Find where the given text appears and provide that cell's center as [x, y] coordinate. 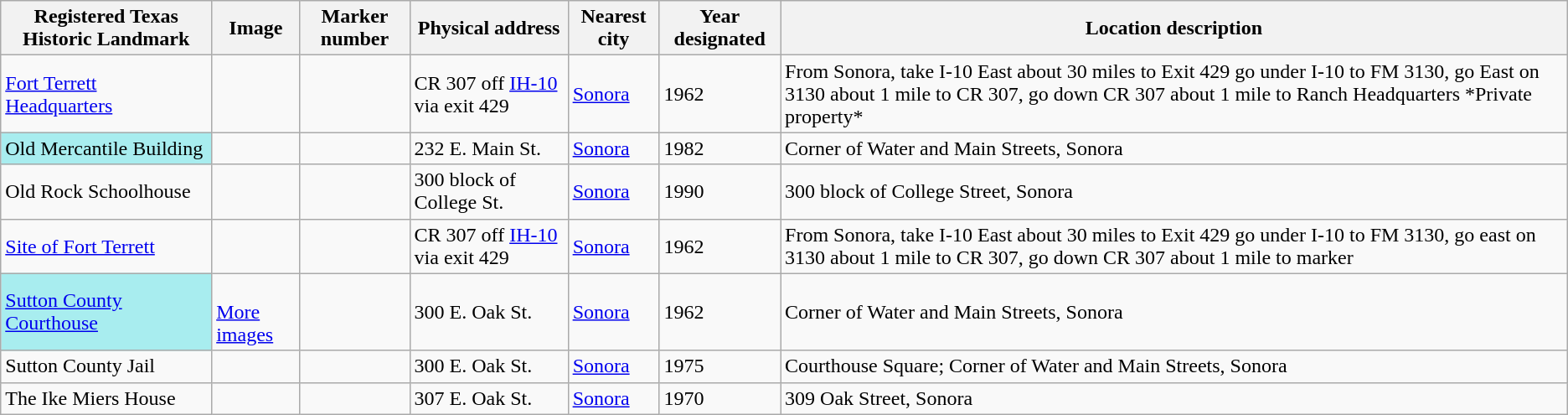
Location description [1174, 29]
Image [256, 29]
1970 [720, 398]
Old Mercantile Building [106, 148]
300 block of College St. [489, 191]
Courthouse Square; Corner of Water and Main Streets, Sonora [1174, 366]
Sutton County Jail [106, 366]
300 block of College Street, Sonora [1174, 191]
1975 [720, 366]
232 E. Main St. [489, 148]
Physical address [489, 29]
Marker number [355, 29]
More images [256, 312]
Site of Fort Terrett [106, 246]
307 E. Oak St. [489, 398]
Old Rock Schoolhouse [106, 191]
1990 [720, 191]
Registered Texas Historic Landmark [106, 29]
The Ike Miers House [106, 398]
Fort Terrett Headquarters [106, 94]
309 Oak Street, Sonora [1174, 398]
Sutton County Courthouse [106, 312]
1982 [720, 148]
Year designated [720, 29]
Nearest city [613, 29]
